Search for the cell housing the specified text and yield its (X, Y) center coordinate. 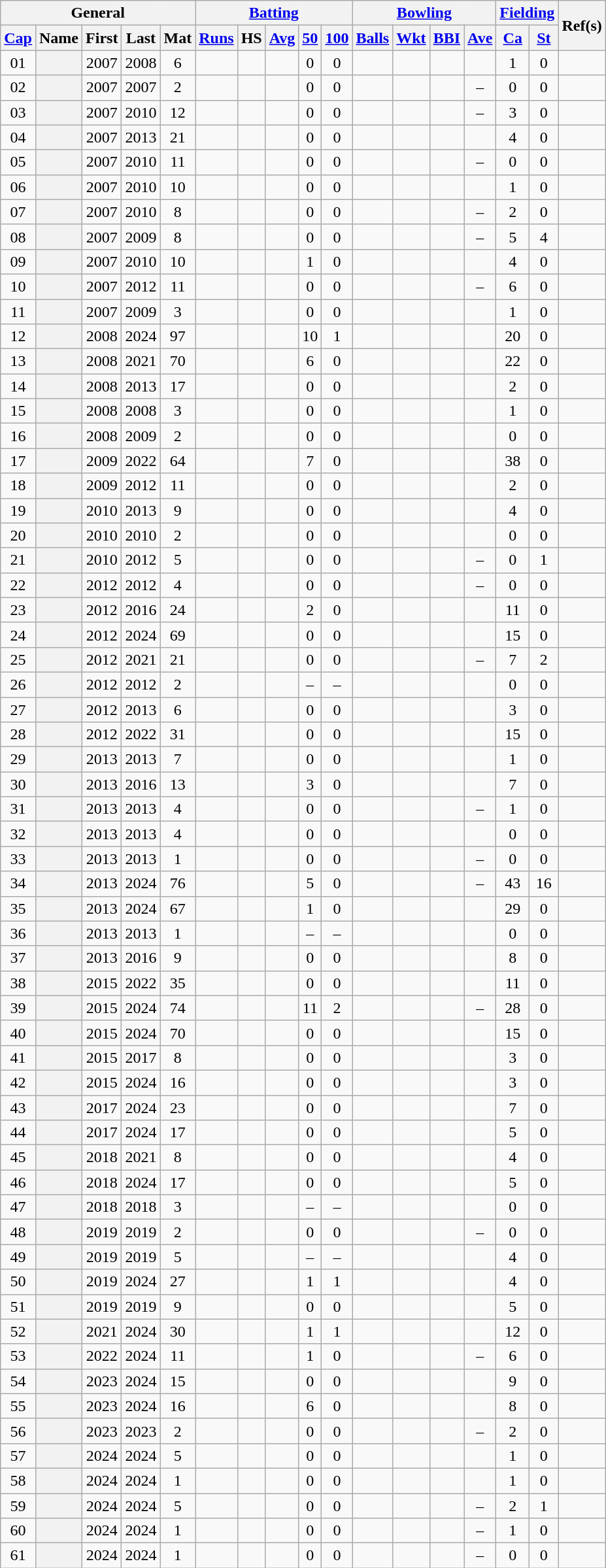
Batting (274, 13)
45 (18, 1158)
Mat (178, 38)
Ca (513, 38)
47 (18, 1207)
42 (18, 1082)
14 (18, 386)
Name (59, 38)
57 (18, 1456)
34 (18, 884)
76 (178, 884)
02 (18, 88)
09 (18, 261)
60 (18, 1531)
33 (18, 859)
19 (18, 510)
Cap (18, 38)
55 (18, 1406)
44 (18, 1133)
59 (18, 1505)
25 (18, 659)
61 (18, 1556)
HS (251, 38)
Fielding (527, 13)
08 (18, 237)
48 (18, 1232)
06 (18, 187)
53 (18, 1356)
Ref(s) (582, 25)
18 (18, 486)
46 (18, 1182)
52 (18, 1331)
St (544, 38)
General (98, 13)
Last (141, 38)
07 (18, 212)
Runs (216, 38)
Bowling (424, 13)
04 (18, 137)
100 (337, 38)
01 (18, 63)
BBI (446, 38)
97 (178, 337)
67 (178, 909)
39 (18, 1008)
Wkt (411, 38)
36 (18, 933)
26 (18, 684)
69 (178, 635)
37 (18, 958)
64 (178, 461)
Avg (282, 38)
51 (18, 1307)
54 (18, 1381)
First (102, 38)
58 (18, 1480)
32 (18, 834)
49 (18, 1257)
56 (18, 1431)
Ave (480, 38)
74 (178, 1008)
41 (18, 1058)
05 (18, 162)
Balls (373, 38)
40 (18, 1033)
03 (18, 112)
